Locate the cell with the specified text and output its (x, y) center coordinate. 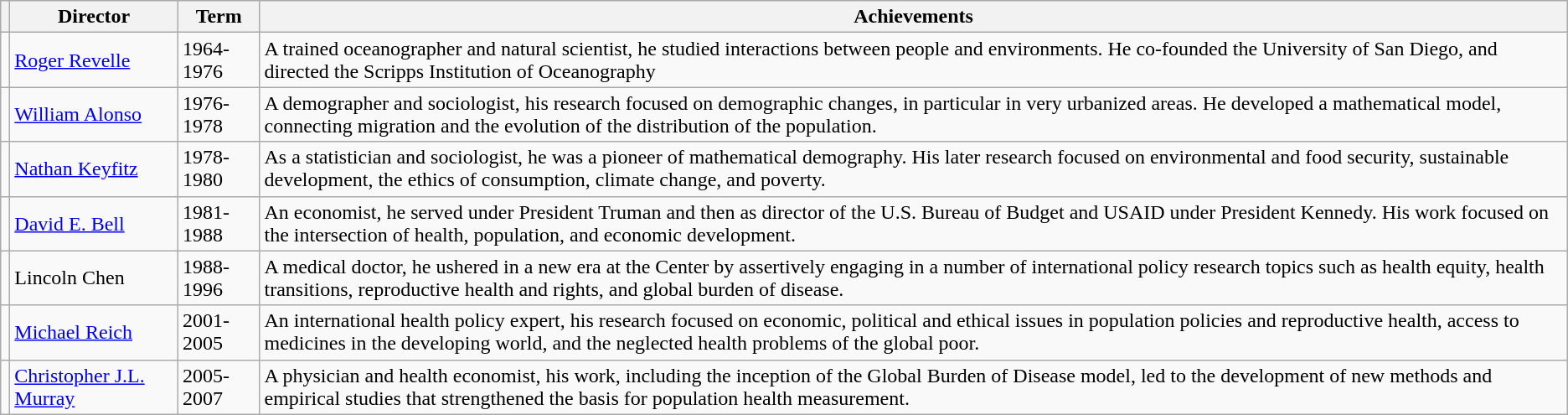
William Alonso (94, 114)
David E. Bell (94, 223)
1964-1976 (219, 60)
1976-1978 (219, 114)
2001-2005 (219, 332)
1978-1980 (219, 169)
1981-1988 (219, 223)
Christopher J.L. Murray (94, 387)
Michael Reich (94, 332)
1988-1996 (219, 278)
Lincoln Chen (94, 278)
2005-2007 (219, 387)
Director (94, 17)
Term (219, 17)
Nathan Keyfitz (94, 169)
Achievements (913, 17)
Roger Revelle (94, 60)
